From the cell containing the given text, extract its center point as (x, y) coordinate. 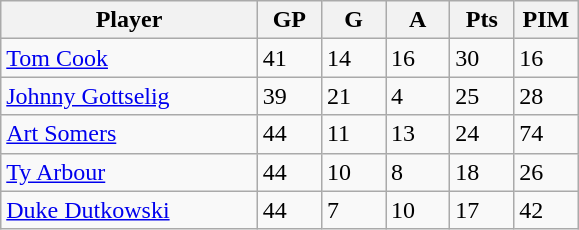
30 (482, 58)
Art Somers (130, 134)
74 (546, 134)
42 (546, 210)
PIM (546, 20)
18 (482, 172)
14 (353, 58)
26 (546, 172)
7 (353, 210)
A (418, 20)
Tom Cook (130, 58)
39 (289, 96)
21 (353, 96)
8 (418, 172)
Pts (482, 20)
11 (353, 134)
41 (289, 58)
GP (289, 20)
13 (418, 134)
Player (130, 20)
4 (418, 96)
17 (482, 210)
G (353, 20)
28 (546, 96)
24 (482, 134)
Ty Arbour (130, 172)
25 (482, 96)
Johnny Gottselig (130, 96)
Duke Dutkowski (130, 210)
